Return (x, y) of the center of cell containing provided text 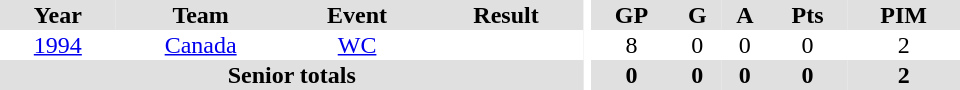
Result (506, 15)
1994 (58, 45)
Senior totals (292, 75)
8 (631, 45)
Year (58, 15)
Team (201, 15)
GP (631, 15)
A (745, 15)
Canada (201, 45)
G (698, 15)
PIM (904, 15)
WC (358, 45)
Pts (808, 15)
Event (358, 15)
